Provide the (x, y) coordinate of the cell's center where the given text is located.  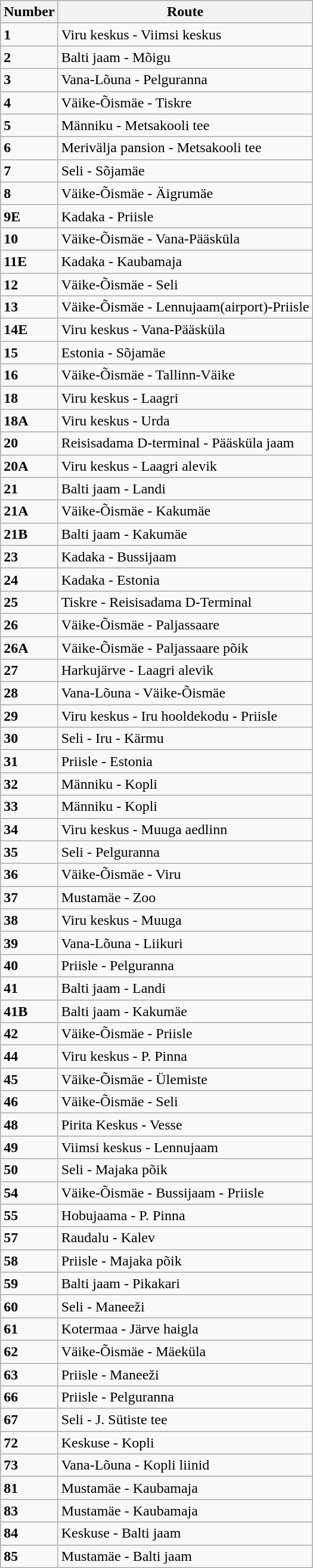
Viru keskus - P. Pinna (185, 1057)
1 (29, 35)
Seli - Sõjamäe (185, 171)
29 (29, 716)
59 (29, 1283)
85 (29, 1556)
49 (29, 1147)
40 (29, 965)
45 (29, 1079)
39 (29, 943)
67 (29, 1420)
3 (29, 80)
84 (29, 1533)
Estonia - Sõjamäe (185, 353)
Väike-Õismäe - Vana-Pääsküla (185, 239)
21 (29, 489)
Harkujärve - Laagri alevik (185, 671)
42 (29, 1034)
61 (29, 1329)
20A (29, 466)
62 (29, 1351)
48 (29, 1125)
Kotermaa - Järve haigla (185, 1329)
Männiku - Metsakooli tee (185, 125)
30 (29, 739)
Balti jaam - Pikakari (185, 1283)
Viru keskus - Iru hooldekodu - Priisle (185, 716)
6 (29, 148)
33 (29, 807)
15 (29, 353)
Seli - Maneeži (185, 1306)
26 (29, 625)
5 (29, 125)
32 (29, 784)
58 (29, 1261)
50 (29, 1170)
Väike-Õismäe - Lennujaam(airport)-Priisle (185, 307)
24 (29, 579)
11E (29, 261)
Balti jaam - Mõigu (185, 57)
23 (29, 557)
12 (29, 285)
Viru keskus - Vana-Pääsküla (185, 330)
Viru keskus - Viimsi keskus (185, 35)
10 (29, 239)
Väike-Õismäe - Paljassaare (185, 625)
Reisisadama D-terminal - Pääsküla jaam (185, 443)
46 (29, 1102)
57 (29, 1238)
Vana-Lõuna - Väike-Õismäe (185, 693)
Raudalu - Kalev (185, 1238)
Väike-Õismäe - Tallinn-Väike (185, 375)
8 (29, 193)
25 (29, 602)
Viru keskus - Urda (185, 421)
Väike-Õismäe - Viru (185, 875)
Priisle - Majaka põik (185, 1261)
Route (185, 12)
21B (29, 534)
Mustamäe - Balti jaam (185, 1556)
20 (29, 443)
Kadaka - Kaubamaja (185, 261)
Keskuse - Kopli (185, 1443)
Vana-Lõuna - Liikuri (185, 943)
Viimsi keskus - Lennujaam (185, 1147)
Pirita Keskus - Vesse (185, 1125)
Viru keskus - Laagri alevik (185, 466)
60 (29, 1306)
Vana-Lõuna - Kopli liinid (185, 1465)
66 (29, 1397)
Väike-Õismäe - Priisle (185, 1034)
63 (29, 1374)
26A (29, 647)
81 (29, 1488)
16 (29, 375)
41B (29, 1011)
Väike-Õismäe - Kakumäe (185, 511)
Kadaka - Priisle (185, 216)
Priisle - Maneeži (185, 1374)
18 (29, 398)
41 (29, 988)
Väike-Õismäe - Äigrumäe (185, 193)
Väike-Õismäe - Paljassaare põik (185, 647)
Viru keskus - Laagri (185, 398)
Merivälja pansion - Metsakooli tee (185, 148)
7 (29, 171)
Kadaka - Bussijaam (185, 557)
Keskuse - Balti jaam (185, 1533)
36 (29, 875)
Väike-Õismäe - Mäeküla (185, 1351)
9E (29, 216)
31 (29, 761)
35 (29, 852)
54 (29, 1193)
28 (29, 693)
38 (29, 920)
18A (29, 421)
Seli - J. Sütiste tee (185, 1420)
Tiskre - Reisisadama D-Terminal (185, 602)
37 (29, 897)
Seli - Iru - Kärmu (185, 739)
Vana-Lõuna - Pelguranna (185, 80)
21A (29, 511)
Viru keskus - Muuga aedlinn (185, 829)
44 (29, 1057)
Number (29, 12)
Mustamäe - Zoo (185, 897)
Seli - Pelguranna (185, 852)
Viru keskus - Muuga (185, 920)
34 (29, 829)
Väike-Õismäe - Tiskre (185, 103)
Priisle - Estonia (185, 761)
4 (29, 103)
Hobujaama - P. Pinna (185, 1215)
2 (29, 57)
13 (29, 307)
14E (29, 330)
Kadaka - Estonia (185, 579)
Väike-Õismäe - Bussijaam - Priisle (185, 1193)
Seli - Majaka põik (185, 1170)
55 (29, 1215)
27 (29, 671)
Väike-Õismäe - Ülemiste (185, 1079)
83 (29, 1511)
72 (29, 1443)
73 (29, 1465)
